Determine the [X, Y] coordinate at the center of the cell enclosing the given text.  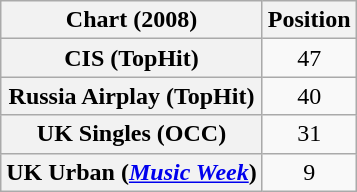
47 [309, 58]
UK Urban (Music Week) [132, 172]
Position [309, 20]
Russia Airplay (TopHit) [132, 96]
UK Singles (OCC) [132, 134]
31 [309, 134]
Chart (2008) [132, 20]
CIS (TopHit) [132, 58]
9 [309, 172]
40 [309, 96]
